Find where the given text appears and provide that cell's center as [X, Y] coordinate. 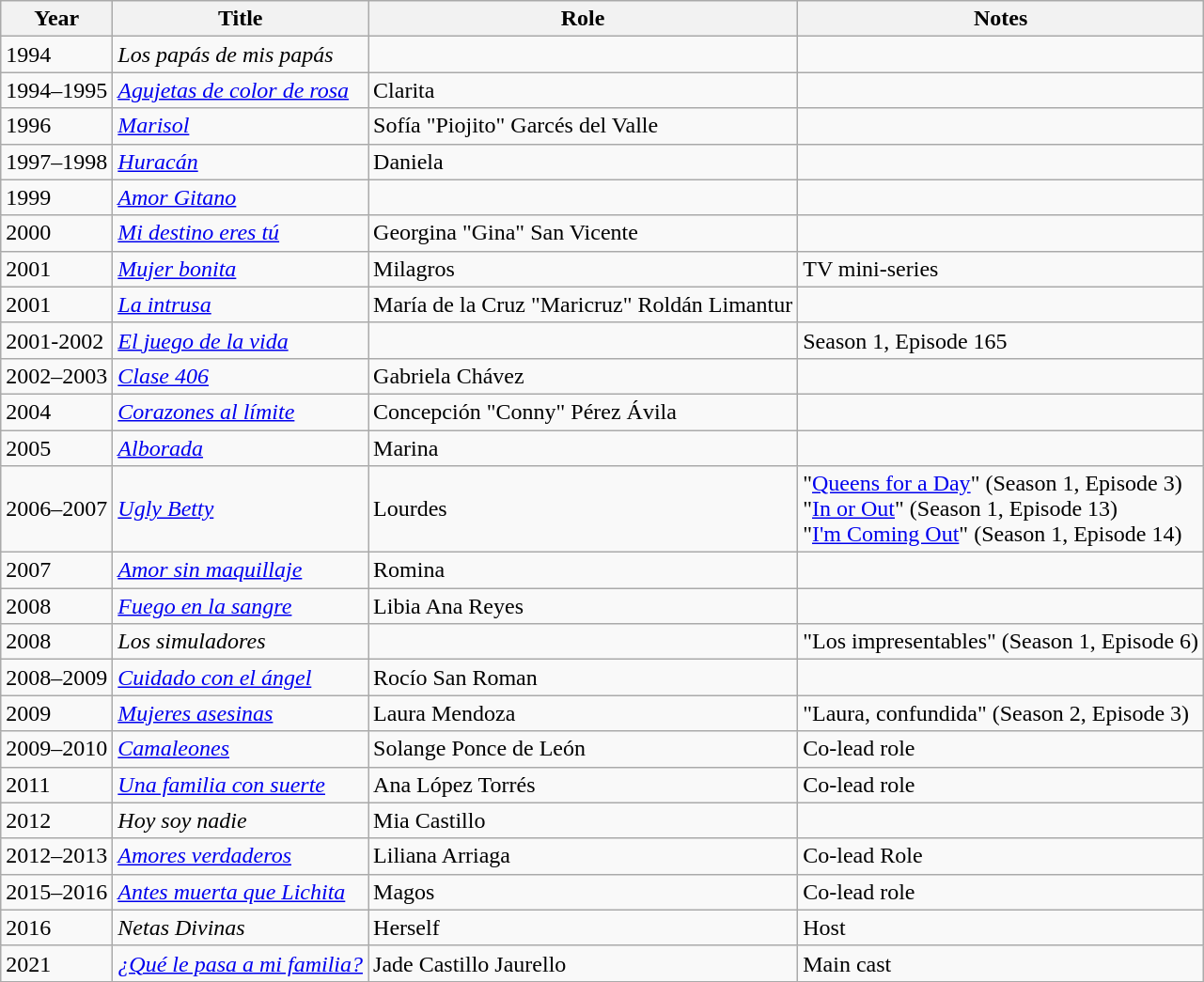
Gabriela Chávez [583, 376]
Magos [583, 892]
"Los impresentables" (Season 1, Episode 6) [1001, 642]
TV mini-series [1001, 269]
2007 [56, 570]
2015–2016 [56, 892]
1996 [56, 126]
2005 [56, 448]
2001-2002 [56, 340]
2021 [56, 963]
Mujer bonita [241, 269]
Rocío San Roman [583, 678]
Clarita [583, 90]
Daniela [583, 162]
2009 [56, 713]
Amor sin maquillaje [241, 570]
Libia Ana Reyes [583, 606]
2012–2013 [56, 856]
Marina [583, 448]
"Queens for a Day" (Season 1, Episode 3)"In or Out" (Season 1, Episode 13)"I'm Coming Out" (Season 1, Episode 14) [1001, 509]
Jade Castillo Jaurello [583, 963]
2002–2003 [56, 376]
Co-lead Role [1001, 856]
Lourdes [583, 509]
Corazones al límite [241, 412]
2011 [56, 785]
Herself [583, 927]
Main cast [1001, 963]
Mia Castillo [583, 820]
Season 1, Episode 165 [1001, 340]
2009–2010 [56, 749]
1994 [56, 55]
Fuego en la sangre [241, 606]
Role [583, 19]
Marisol [241, 126]
Mujeres asesinas [241, 713]
Los papás de mis papás [241, 55]
Clase 406 [241, 376]
2008–2009 [56, 678]
Una familia con suerte [241, 785]
Ana López Torrés [583, 785]
María de la Cruz "Maricruz" Roldán Limantur [583, 304]
Romina [583, 570]
Camaleones [241, 749]
2004 [56, 412]
Hoy soy nadie [241, 820]
Cuidado con el ángel [241, 678]
Amores verdaderos [241, 856]
Year [56, 19]
1999 [56, 197]
La intrusa [241, 304]
Title [241, 19]
Antes muerta que Lichita [241, 892]
2000 [56, 233]
Netas Divinas [241, 927]
1997–1998 [56, 162]
1994–1995 [56, 90]
Los simuladores [241, 642]
2016 [56, 927]
Concepción "Conny" Pérez Ávila [583, 412]
Solange Ponce de León [583, 749]
Milagros [583, 269]
El juego de la vida [241, 340]
Liliana Arriaga [583, 856]
Amor Gitano [241, 197]
Huracán [241, 162]
Georgina "Gina" San Vicente [583, 233]
Sofía "Piojito" Garcés del Valle [583, 126]
Notes [1001, 19]
¿Qué le pasa a mi familia? [241, 963]
Host [1001, 927]
Alborada [241, 448]
Laura Mendoza [583, 713]
Ugly Betty [241, 509]
"Laura, confundida" (Season 2, Episode 3) [1001, 713]
Mi destino eres tú [241, 233]
Agujetas de color de rosa [241, 90]
2006–2007 [56, 509]
2012 [56, 820]
